Pinpoint the cell where the given text exists, returning its (X, Y) midpoint coordinate. 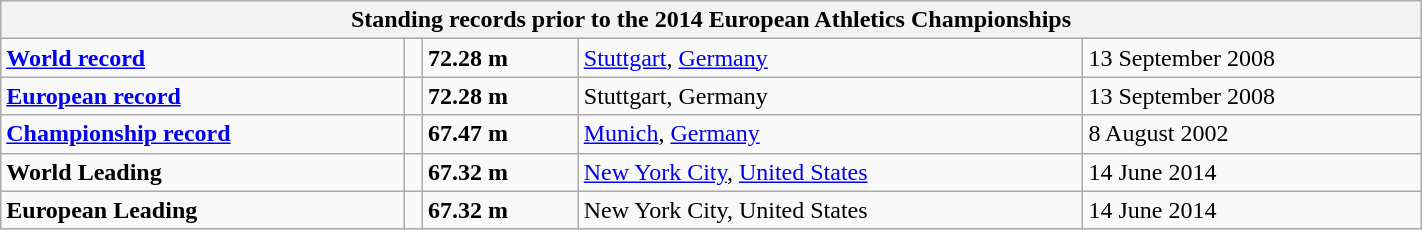
European record (202, 96)
Championship record (202, 134)
8 August 2002 (1252, 134)
World Leading (202, 172)
World record (202, 58)
67.47 m (500, 134)
Munich, Germany (830, 134)
Standing records prior to the 2014 European Athletics Championships (711, 20)
European Leading (202, 210)
